From the cell containing the given text, extract its center point as [x, y] coordinate. 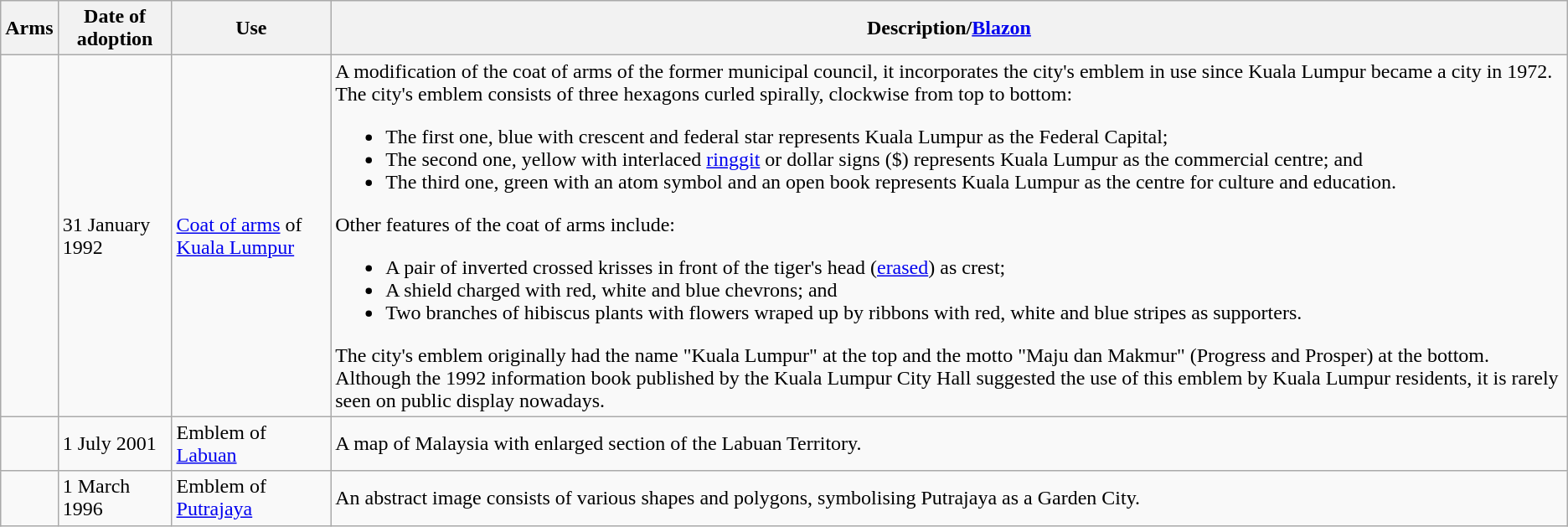
31 January 1992 [115, 236]
Emblem of Putrajaya [251, 498]
Arms [29, 28]
Coat of arms of Kuala Lumpur [251, 236]
Description/Blazon [950, 28]
An abstract image consists of various shapes and polygons, symbolising Putrajaya as a Garden City. [950, 498]
Emblem of Labuan [251, 444]
1 March 1996 [115, 498]
1 July 2001 [115, 444]
Date of adoption [115, 28]
Use [251, 28]
A map of Malaysia with enlarged section of the Labuan Territory. [950, 444]
